Capture the cell that displays the provided text and extract its [X, Y] central coordinate. 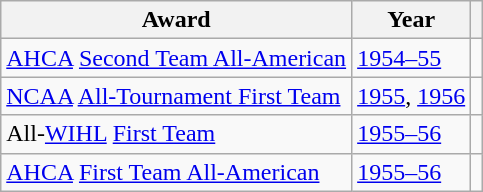
1955, 1956 [412, 96]
Award [176, 20]
NCAA All-Tournament First Team [176, 96]
AHCA First Team All-American [176, 172]
AHCA Second Team All-American [176, 58]
1954–55 [412, 58]
Year [412, 20]
All-WIHL First Team [176, 134]
